Extract the [X, Y] coordinate from the center of the cell holding the provided text.  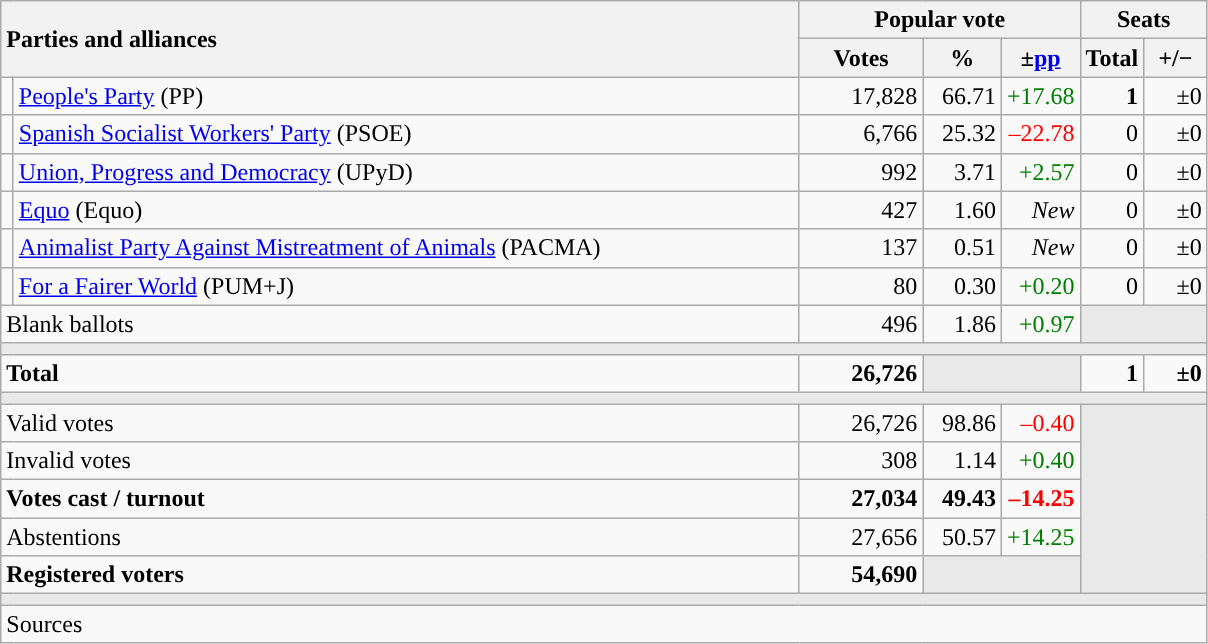
496 [861, 324]
50.57 [962, 537]
Votes [861, 58]
66.71 [962, 96]
–22.78 [1040, 134]
For a Fairer World (PUM+J) [406, 286]
–14.25 [1040, 499]
137 [861, 248]
Abstentions [400, 537]
Valid votes [400, 423]
308 [861, 461]
Popular vote [940, 20]
+2.57 [1040, 172]
+0.20 [1040, 286]
1.14 [962, 461]
54,690 [861, 575]
0.51 [962, 248]
Registered voters [400, 575]
Equo (Equo) [406, 210]
Spanish Socialist Workers' Party (PSOE) [406, 134]
49.43 [962, 499]
+/− [1176, 58]
Sources [604, 624]
–0.40 [1040, 423]
+17.68 [1040, 96]
98.86 [962, 423]
% [962, 58]
992 [861, 172]
0.30 [962, 286]
±pp [1040, 58]
27,656 [861, 537]
427 [861, 210]
+0.97 [1040, 324]
People's Party (PP) [406, 96]
Blank ballots [400, 324]
Invalid votes [400, 461]
+14.25 [1040, 537]
6,766 [861, 134]
Animalist Party Against Mistreatment of Animals (PACMA) [406, 248]
27,034 [861, 499]
25.32 [962, 134]
3.71 [962, 172]
Union, Progress and Democracy (UPyD) [406, 172]
17,828 [861, 96]
1.86 [962, 324]
Votes cast / turnout [400, 499]
Seats [1144, 20]
1.60 [962, 210]
+0.40 [1040, 461]
Parties and alliances [400, 39]
80 [861, 286]
